Capture the cell that displays the provided text and extract its [x, y] central coordinate. 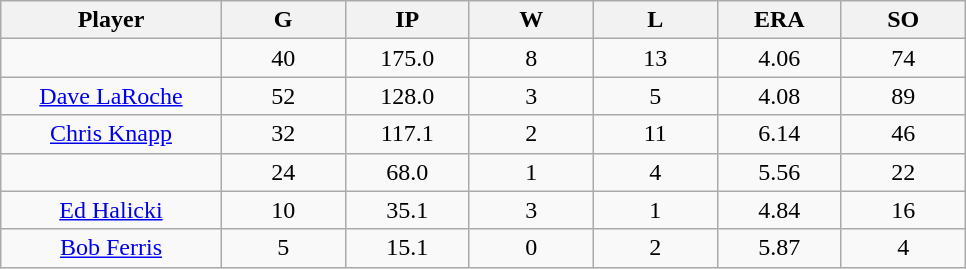
8 [531, 58]
175.0 [407, 58]
35.1 [407, 210]
Dave LaRoche [111, 96]
5.87 [779, 248]
Ed Halicki [111, 210]
24 [283, 172]
4.84 [779, 210]
32 [283, 134]
13 [655, 58]
46 [903, 134]
IP [407, 20]
128.0 [407, 96]
11 [655, 134]
5.56 [779, 172]
SO [903, 20]
74 [903, 58]
4.06 [779, 58]
4.08 [779, 96]
16 [903, 210]
22 [903, 172]
15.1 [407, 248]
Bob Ferris [111, 248]
89 [903, 96]
ERA [779, 20]
10 [283, 210]
68.0 [407, 172]
Player [111, 20]
40 [283, 58]
L [655, 20]
Chris Knapp [111, 134]
0 [531, 248]
6.14 [779, 134]
G [283, 20]
52 [283, 96]
W [531, 20]
117.1 [407, 134]
